Pinpoint the cell where the given text exists, returning its (x, y) midpoint coordinate. 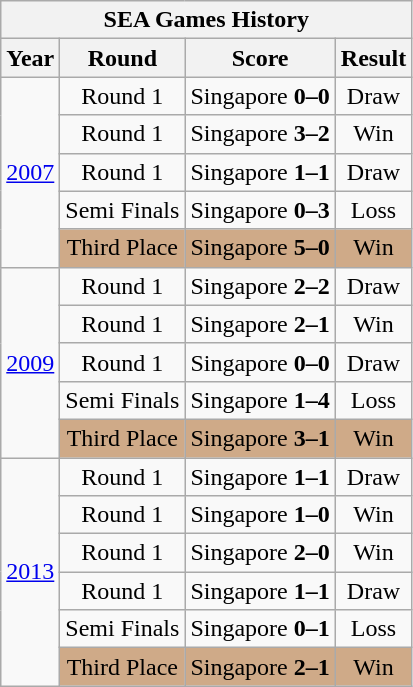
Singapore 0–3 (260, 210)
2013 (30, 572)
Result (373, 58)
Year (30, 58)
Score (260, 58)
Singapore 2–2 (260, 286)
SEA Games History (206, 20)
Singapore 1–0 (260, 515)
Round (122, 58)
Singapore 5–0 (260, 248)
2009 (30, 362)
Singapore 1–4 (260, 400)
2007 (30, 172)
Singapore 3–1 (260, 438)
Singapore 3–2 (260, 134)
Singapore 0–1 (260, 629)
Singapore 2–0 (260, 553)
